Output the (X, Y) coordinate of the center of the cell containing the given text.  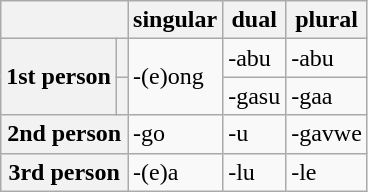
3rd person (64, 172)
-(e)ong (176, 77)
-gasu (254, 96)
-gavwe (327, 134)
plural (327, 20)
dual (254, 20)
1st person (59, 77)
-u (254, 134)
-go (176, 134)
-lu (254, 172)
-gaa (327, 96)
-le (327, 172)
singular (176, 20)
-(e)a (176, 172)
2nd person (64, 134)
